For the text-containing cell, return its midpoint in (x, y) coordinate format. 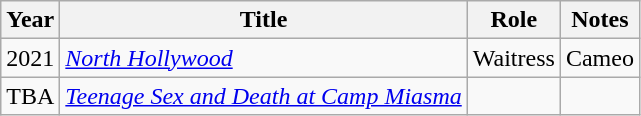
Notes (600, 20)
Title (264, 20)
Cameo (600, 58)
2021 (30, 58)
Teenage Sex and Death at Camp Miasma (264, 96)
Role (514, 20)
North Hollywood (264, 58)
TBA (30, 96)
Year (30, 20)
Waitress (514, 58)
